Locate the cell with the specified text and output its (x, y) center coordinate. 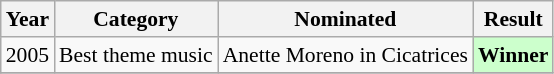
Anette Moreno in Cicatrices (346, 55)
Winner (514, 55)
Best theme music (136, 55)
Category (136, 19)
Nominated (346, 19)
2005 (28, 55)
Result (514, 19)
Year (28, 19)
